Determine the [x, y] coordinate at the center of the cell enclosing the given text.  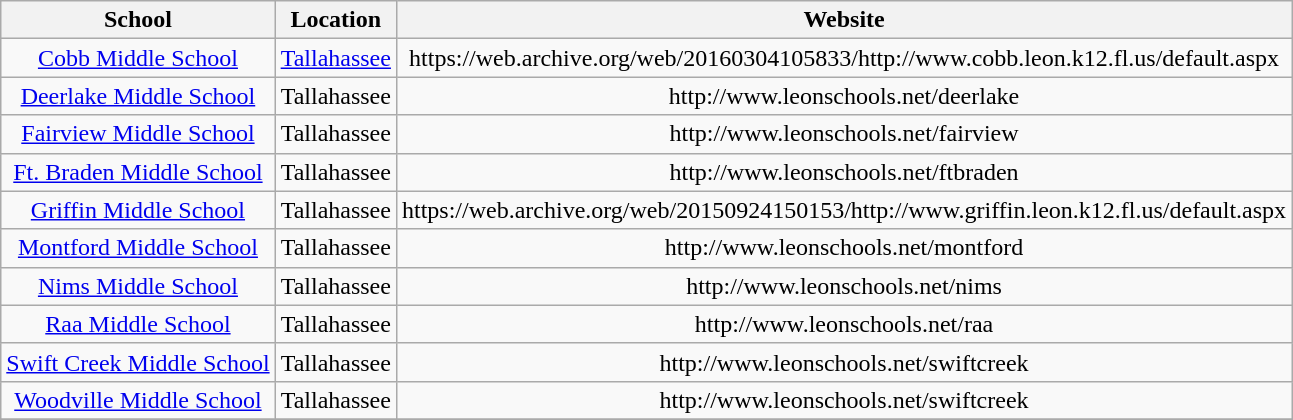
Griffin Middle School [138, 210]
http://www.leonschools.net/montford [844, 248]
Cobb Middle School [138, 58]
Ft. Braden Middle School [138, 172]
https://web.archive.org/web/20150924150153/http://www.griffin.leon.k12.fl.us/default.aspx [844, 210]
Website [844, 20]
Location [336, 20]
Montford Middle School [138, 248]
Raa Middle School [138, 324]
http://www.leonschools.net/fairview [844, 134]
Deerlake Middle School [138, 96]
http://www.leonschools.net/raa [844, 324]
https://web.archive.org/web/20160304105833/http://www.cobb.leon.k12.fl.us/default.aspx [844, 58]
Woodville Middle School [138, 400]
Nims Middle School [138, 286]
http://www.leonschools.net/ftbraden [844, 172]
Swift Creek Middle School [138, 362]
http://www.leonschools.net/deerlake [844, 96]
School [138, 20]
Fairview Middle School [138, 134]
http://www.leonschools.net/nims [844, 286]
